Find where the given text appears and provide that cell's center as (x, y) coordinate. 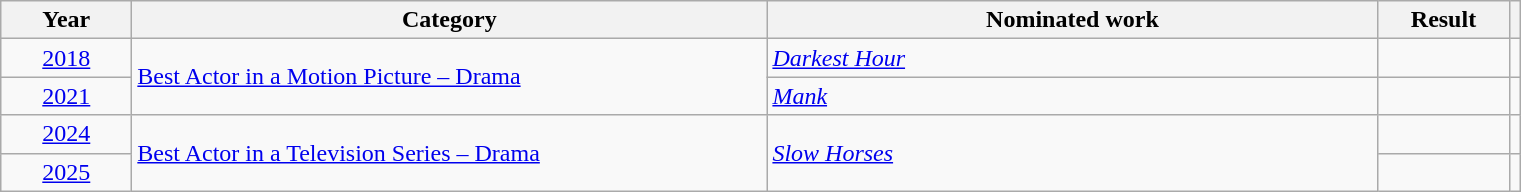
Year (66, 20)
2024 (66, 134)
Category (450, 20)
Slow Horses (1072, 153)
Best Actor in a Motion Picture – Drama (450, 77)
Darkest Hour (1072, 58)
Best Actor in a Television Series – Drama (450, 153)
Result (1444, 20)
2018 (66, 58)
Nominated work (1072, 20)
Mank (1072, 96)
2021 (66, 96)
2025 (66, 172)
